Determine the [x, y] coordinate at the center of the cell enclosing the given text.  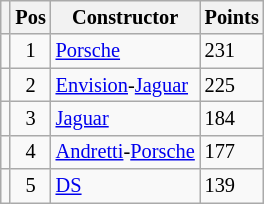
Andretti-Porsche [126, 152]
2 [30, 85]
Envision-Jaguar [126, 85]
5 [30, 186]
139 [232, 186]
225 [232, 85]
4 [30, 152]
Pos [30, 17]
231 [232, 51]
177 [232, 152]
Constructor [126, 17]
Porsche [126, 51]
3 [30, 118]
Points [232, 17]
Jaguar [126, 118]
DS [126, 186]
1 [30, 51]
184 [232, 118]
